Identify which cell holds the provided text, then report its [x, y] central coordinate. 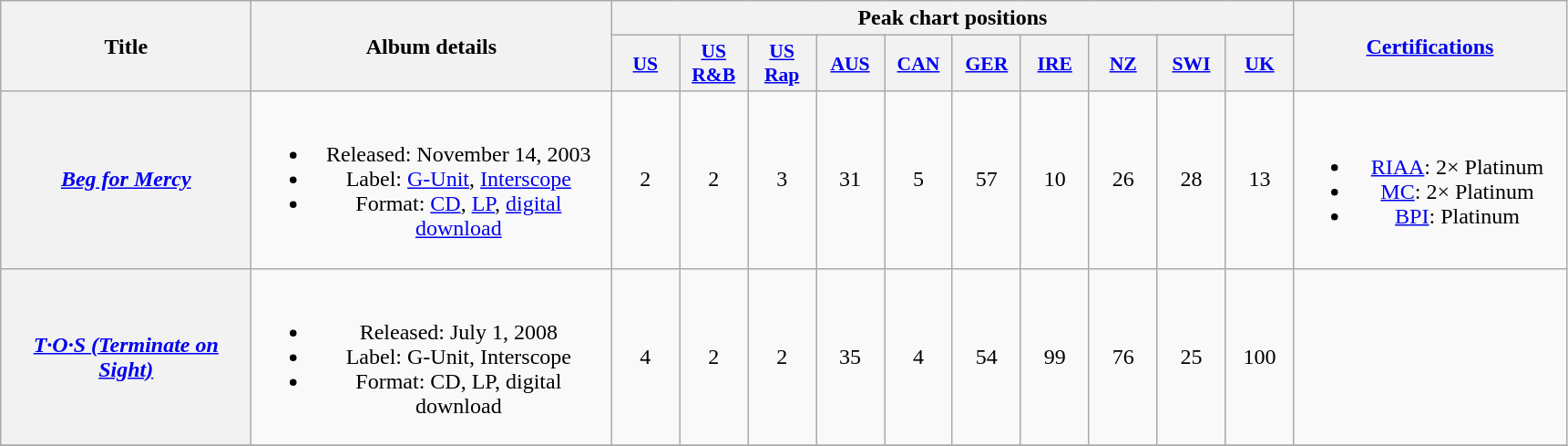
28 [1192, 180]
US [645, 64]
CAN [918, 64]
USRap [782, 64]
Beg for Mercy [126, 180]
54 [986, 357]
57 [986, 180]
UK [1259, 64]
76 [1122, 357]
13 [1259, 180]
RIAA: 2× PlatinumMC: 2× PlatinumBPI: Platinum [1430, 180]
GER [986, 64]
3 [782, 180]
Peak chart positions [953, 18]
NZ [1122, 64]
5 [918, 180]
99 [1055, 357]
35 [851, 357]
AUS [851, 64]
Certifications [1430, 46]
26 [1122, 180]
10 [1055, 180]
25 [1192, 357]
Album details [432, 46]
Released: July 1, 2008Label: G-Unit, InterscopeFormat: CD, LP, digital download [432, 357]
Released: November 14, 2003Label: G-Unit, InterscopeFormat: CD, LP, digital download [432, 180]
31 [851, 180]
IRE [1055, 64]
100 [1259, 357]
USR&B [714, 64]
T·O·S (Terminate on Sight) [126, 357]
SWI [1192, 64]
Title [126, 46]
